Locate the cell with the specified text and output its [x, y] center coordinate. 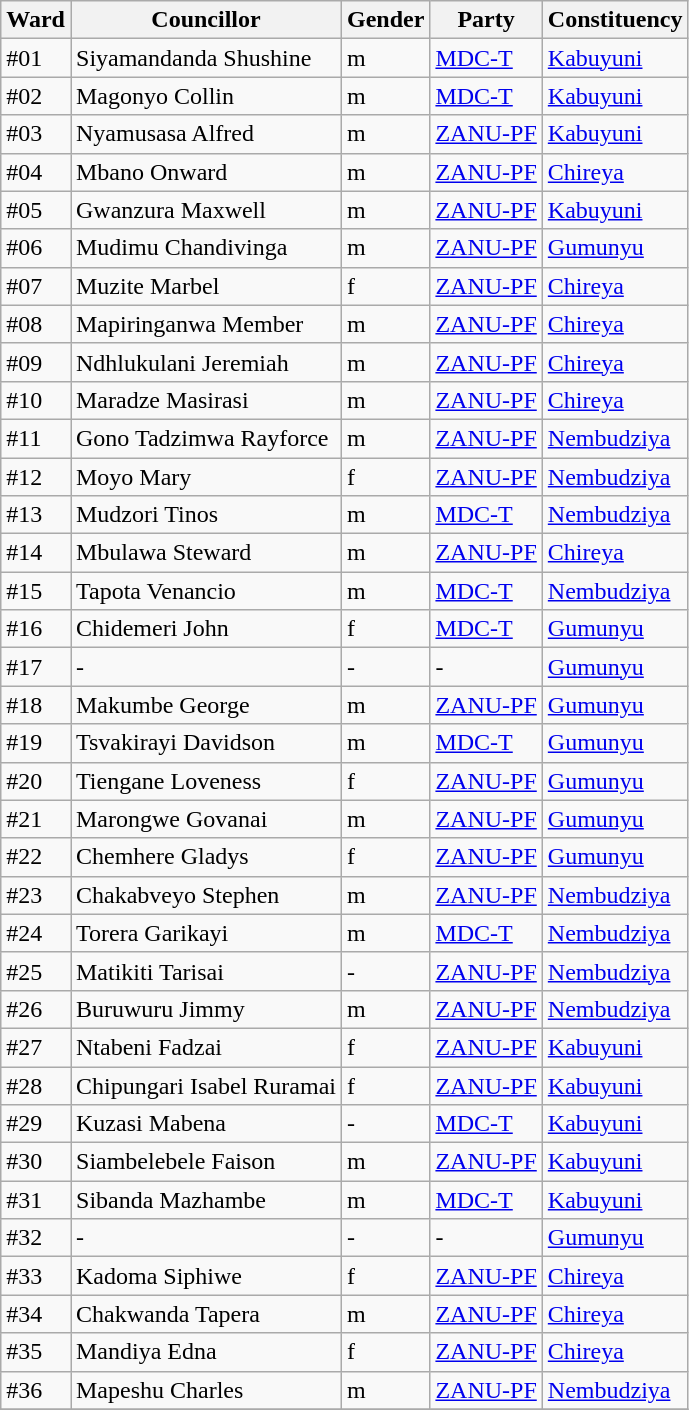
#26 [36, 1009]
Chemhere Gladys [206, 857]
Tsvakirayi Davidson [206, 743]
#27 [36, 1047]
#16 [36, 629]
Mapiringanwa Member [206, 324]
#10 [36, 400]
Mbano Onward [206, 172]
Chakabveyo Stephen [206, 895]
#09 [36, 362]
#20 [36, 781]
Chidemeri John [206, 629]
Ndhlukulani Jeremiah [206, 362]
Mudimu Chandivinga [206, 248]
Sibanda Mazhambe [206, 1200]
Magonyo Collin [206, 96]
#12 [36, 477]
#06 [36, 248]
Ward [36, 20]
#19 [36, 743]
#18 [36, 705]
Party [486, 20]
Councillor [206, 20]
#25 [36, 971]
Gender [386, 20]
#30 [36, 1162]
#35 [36, 1352]
Marongwe Govanai [206, 819]
#32 [36, 1238]
Mbulawa Steward [206, 553]
Muzite Marbel [206, 286]
Constituency [615, 20]
#33 [36, 1276]
Mapeshu Charles [206, 1390]
#15 [36, 591]
#17 [36, 667]
Siyamandanda Shushine [206, 58]
#14 [36, 553]
Chakwanda Tapera [206, 1314]
#08 [36, 324]
#22 [36, 857]
#05 [36, 210]
Moyo Mary [206, 477]
Tiengane Loveness [206, 781]
#02 [36, 96]
Mandiya Edna [206, 1352]
#36 [36, 1390]
Maradze Masirasi [206, 400]
Buruwuru Jimmy [206, 1009]
#07 [36, 286]
#31 [36, 1200]
#03 [36, 134]
Gwanzura Maxwell [206, 210]
Gono Tadzimwa Rayforce [206, 438]
#11 [36, 438]
#01 [36, 58]
Kuzasi Mabena [206, 1124]
Kadoma Siphiwe [206, 1276]
#24 [36, 933]
#28 [36, 1085]
Nyamusasa Alfred [206, 134]
#29 [36, 1124]
Mudzori Tinos [206, 515]
#04 [36, 172]
Ntabeni Fadzai [206, 1047]
#21 [36, 819]
Siambelebele Faison [206, 1162]
Chipungari Isabel Ruramai [206, 1085]
#34 [36, 1314]
Torera Garikayi [206, 933]
Matikiti Tarisai [206, 971]
#13 [36, 515]
#23 [36, 895]
Makumbe George [206, 705]
Tapota Venancio [206, 591]
